Search for the cell housing the specified text and yield its [X, Y] center coordinate. 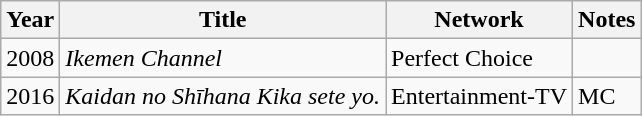
Entertainment-TV [480, 96]
Title [223, 20]
Network [480, 20]
Year [30, 20]
Ikemen Channel [223, 58]
Perfect Choice [480, 58]
MC [607, 96]
2008 [30, 58]
Kaidan no Shīhana Kika sete yo. [223, 96]
2016 [30, 96]
Notes [607, 20]
